Search for the cell housing the specified text and yield its [x, y] center coordinate. 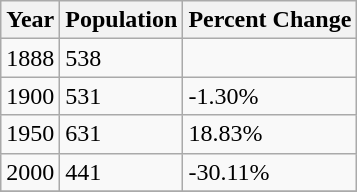
Year [30, 20]
2000 [30, 172]
18.83% [270, 134]
1950 [30, 134]
1888 [30, 58]
531 [122, 96]
Population [122, 20]
1900 [30, 96]
538 [122, 58]
-1.30% [270, 96]
Percent Change [270, 20]
631 [122, 134]
-30.11% [270, 172]
441 [122, 172]
